Find where the given text appears and provide that cell's center as (x, y) coordinate. 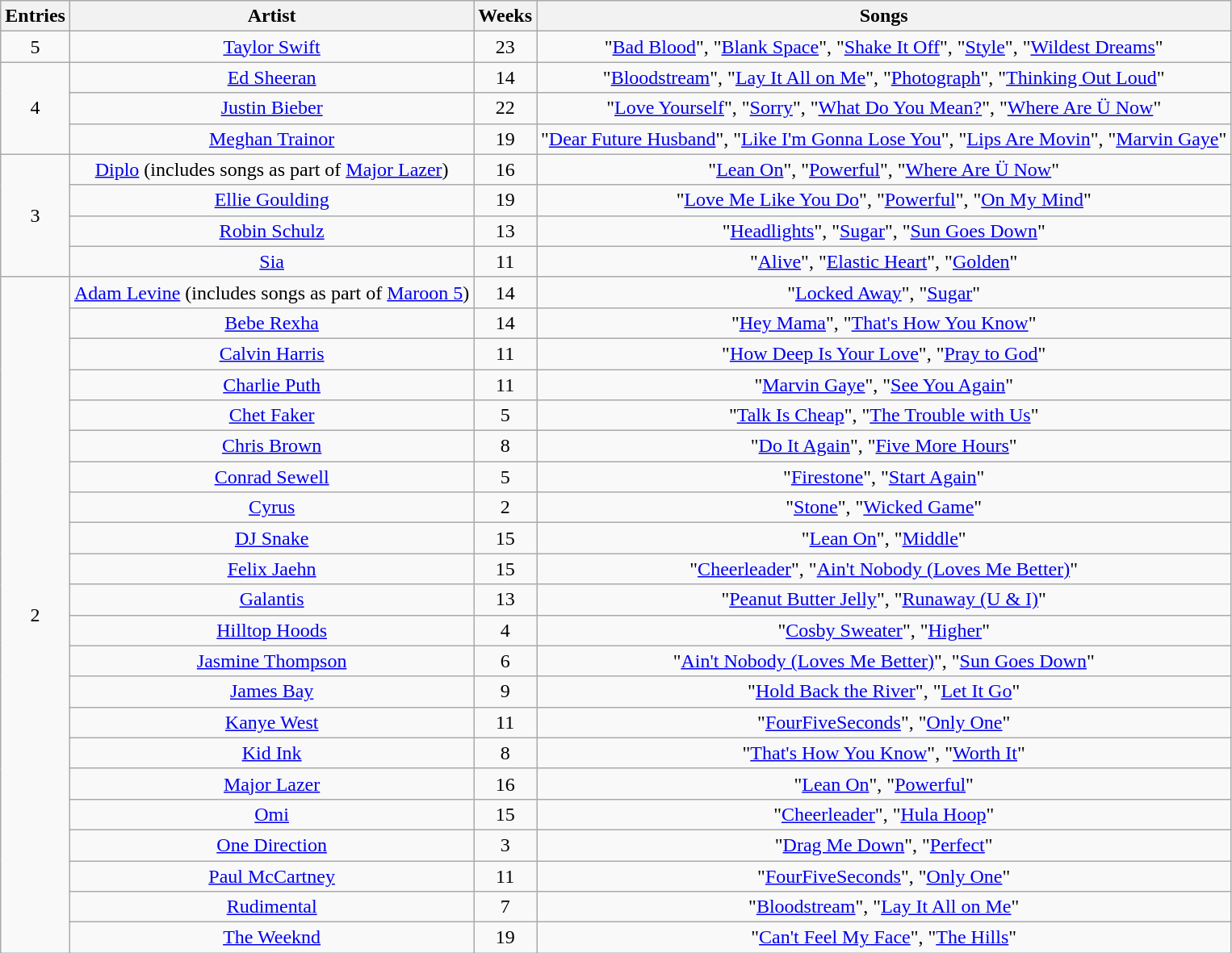
"Headlights", "Sugar", "Sun Goes Down" (884, 231)
6 (505, 661)
"Firestone", "Start Again" (884, 477)
"Can't Feel My Face", "The Hills" (884, 938)
Charlie Puth (271, 385)
Rudimental (271, 907)
"Stone", "Wicked Game" (884, 508)
"Bloodstream", "Lay It All on Me" (884, 907)
Songs (884, 16)
DJ Snake (271, 538)
Hilltop Hoods (271, 630)
"Cheerleader", "Hula Hoop" (884, 814)
Felix Jaehn (271, 569)
"Love Me Like You Do", "Powerful", "On My Mind" (884, 200)
Kid Ink (271, 753)
"Bloodstream", "Lay It All on Me", "Photograph", "Thinking Out Loud" (884, 77)
Jasmine Thompson (271, 661)
Chris Brown (271, 446)
9 (505, 692)
Entries (36, 16)
Calvin Harris (271, 353)
"That's How You Know", "Worth It" (884, 753)
"Cheerleader", "Ain't Nobody (Loves Me Better)" (884, 569)
"Talk Is Cheap", "The Trouble with Us" (884, 416)
"Bad Blood", "Blank Space", "Shake It Off", "Style", "Wildest Dreams" (884, 47)
One Direction (271, 845)
"Cosby Sweater", "Higher" (884, 630)
Taylor Swift (271, 47)
"Hold Back the River", "Let It Go" (884, 692)
"Ain't Nobody (Loves Me Better)", "Sun Goes Down" (884, 661)
"Lean On", "Powerful" (884, 784)
"Alive", "Elastic Heart", "Golden" (884, 261)
Galantis (271, 600)
"Dear Future Husband", "Like I'm Gonna Lose You", "Lips Are Movin", "Marvin Gaye" (884, 139)
Adam Levine (includes songs as part of Maroon 5) (271, 292)
"How Deep Is Your Love", "Pray to God" (884, 353)
Paul McCartney (271, 876)
Kanye West (271, 722)
The Weeknd (271, 938)
"Drag Me Down", "Perfect" (884, 845)
Bebe Rexha (271, 323)
Omi (271, 814)
7 (505, 907)
Cyrus (271, 508)
Justin Bieber (271, 108)
"Marvin Gaye", "See You Again" (884, 385)
"Lean On", "Middle" (884, 538)
Conrad Sewell (271, 477)
"Peanut Butter Jelly", "Runaway (U & I)" (884, 600)
Meghan Trainor (271, 139)
Ed Sheeran (271, 77)
Weeks (505, 16)
23 (505, 47)
Diplo (includes songs as part of Major Lazer) (271, 169)
James Bay (271, 692)
Major Lazer (271, 784)
22 (505, 108)
Artist (271, 16)
Chet Faker (271, 416)
"Love Yourself", "Sorry", "What Do You Mean?", "Where Are Ü Now" (884, 108)
Sia (271, 261)
"Do It Again", "Five More Hours" (884, 446)
Robin Schulz (271, 231)
"Locked Away", "Sugar" (884, 292)
"Lean On", "Powerful", "Where Are Ü Now" (884, 169)
Ellie Goulding (271, 200)
"Hey Mama", "That's How You Know" (884, 323)
